Capture the cell that displays the provided text and extract its [x, y] central coordinate. 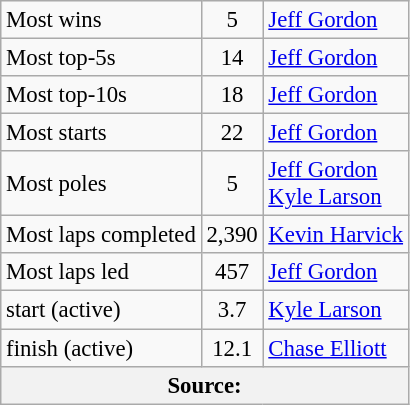
Most top-10s [101, 95]
Chase Elliott [336, 348]
finish (active) [101, 348]
Most laps led [101, 273]
Jeff Gordon Kyle Larson [336, 184]
18 [232, 95]
2,390 [232, 235]
3.7 [232, 310]
start (active) [101, 310]
12.1 [232, 348]
22 [232, 133]
Kevin Harvick [336, 235]
14 [232, 58]
Most poles [101, 184]
457 [232, 273]
Most top-5s [101, 58]
Most wins [101, 20]
Kyle Larson [336, 310]
Most starts [101, 133]
Source: [205, 385]
Most laps completed [101, 235]
